Find where the given text appears and provide that cell's center as [x, y] coordinate. 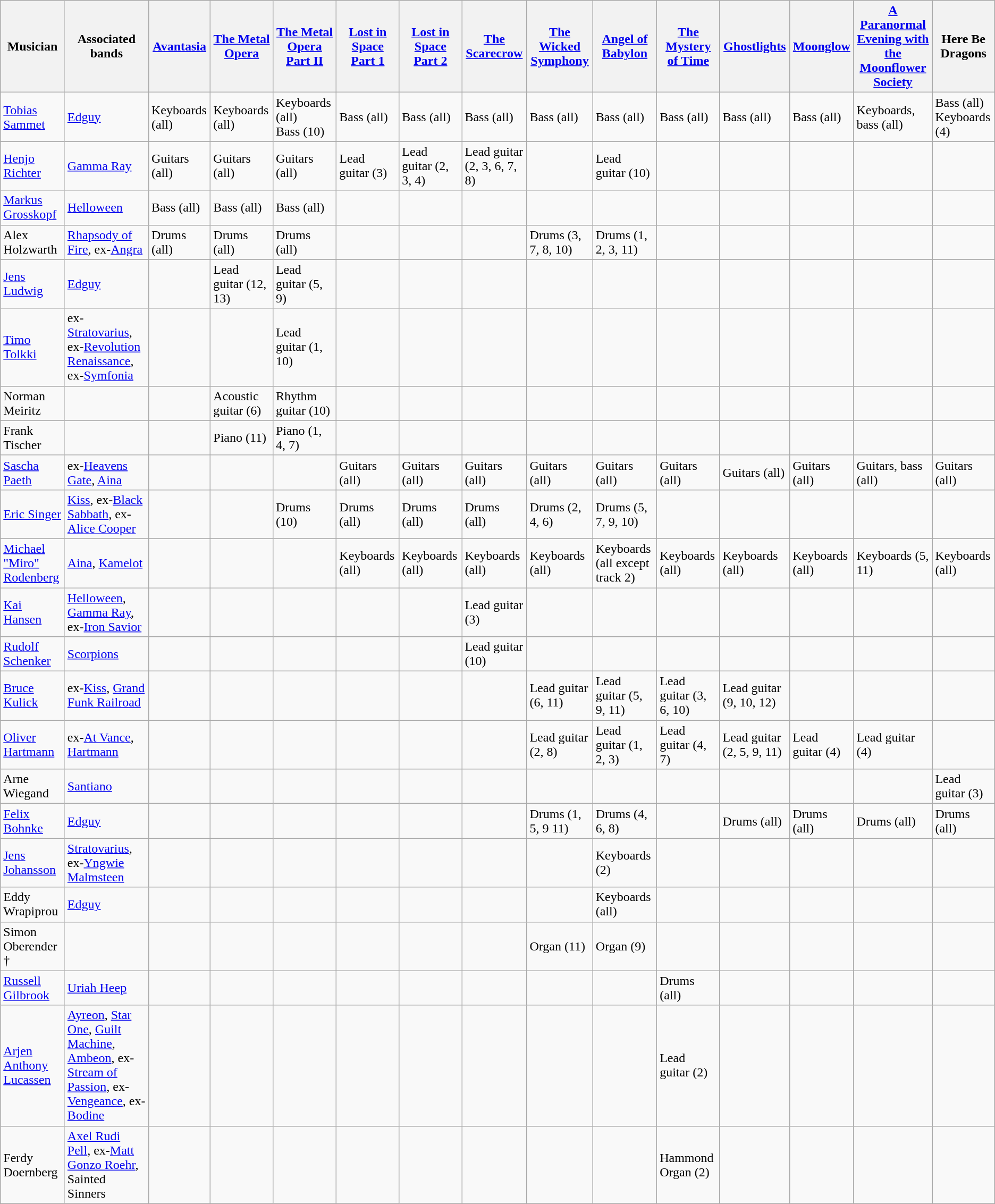
Keyboards, bass (all) [893, 117]
Lead guitar (1, 2, 3) [625, 745]
Moonglow [822, 47]
Lead guitar (5, 9) [304, 284]
Alex Holzwarth [33, 242]
The Mystery of Time [688, 47]
Frank Tischer [33, 438]
Russell Gilbrook [33, 988]
Scorpions [106, 654]
Helloween [106, 207]
Eddy Wrapiprou [33, 905]
Bruce Kulick [33, 696]
Ghostlights [755, 47]
Guitars, bass (all) [893, 472]
Lead guitar (5, 9, 11) [625, 696]
Uriah Heep [106, 988]
Timo Tolkki [33, 347]
Lead guitar (2, 5, 9, 11) [755, 745]
Rhythm guitar (10) [304, 403]
Helloween, Gamma Ray, ex-Iron Savior [106, 612]
Tobias Sammet [33, 117]
Organ (9) [625, 946]
Arjen Anthony Lucassen [33, 1065]
Drums (3, 7, 8, 10) [560, 242]
Eric Singer [33, 514]
Gamma Ray [106, 166]
Acoustic guitar (6) [242, 403]
Drums (1, 5, 9 11) [560, 821]
Bass (all)Keyboards (4) [963, 117]
Drums (10) [304, 514]
Lost in Space Part 2 [431, 47]
ex-At Vance, Hartmann [106, 745]
Ayreon, Star One, Guilt Machine, Ambeon, ex-Stream of Passion, ex-Vengeance, ex-Bodine [106, 1065]
Oliver Hartmann [33, 745]
Jens Johansson [33, 863]
Kai Hansen [33, 612]
Santiano [106, 787]
Norman Meiritz [33, 403]
Keyboards (5, 11) [893, 563]
Lead guitar (6, 11) [560, 696]
Keyboards (all except track 2) [625, 563]
Lost in Space Part 1 [368, 47]
Felix Bohnke [33, 821]
Associated bands [106, 47]
The Metal Opera Part II [304, 47]
A Paranormal Evening with the Moonflower Society [893, 47]
ex-Heavens Gate, Aina [106, 472]
The Wicked Symphony [560, 47]
The Metal Opera [242, 47]
Musician [33, 47]
Axel Rudi Pell, ex-Matt Gonzo Roehr, Sainted Sinners [106, 1165]
Avantasia [179, 47]
ex-Kiss, Grand Funk Railroad [106, 696]
Aina, Kamelot [106, 563]
Drums (2, 4, 6) [560, 514]
ex-Stratovarius, ex-Revolution Renaissance, ex-Symfonia [106, 347]
Sascha Paeth [33, 472]
Lead guitar (12, 13) [242, 284]
Drums (4, 6, 8) [625, 821]
Piano (11) [242, 438]
Kiss, ex-Black Sabbath, ex-Alice Cooper [106, 514]
Rudolf Schenker [33, 654]
Ferdy Doernberg [33, 1165]
Henjo Richter [33, 166]
Arne Wiegand [33, 787]
Drums (5, 7, 9, 10) [625, 514]
Organ (11) [560, 946]
Lead guitar (2, 3, 6, 7, 8) [494, 166]
Keyboards (all)Bass (10) [304, 117]
Hammond Organ (2) [688, 1165]
Lead guitar (3, 6, 10) [688, 696]
Angel of Babylon [625, 47]
Here Be Dragons [963, 47]
Lead guitar (2) [688, 1065]
Keyboards (2) [625, 863]
Lead guitar (1, 10) [304, 347]
Rhapsody of Fire, ex-Angra [106, 242]
Drums (1, 2, 3, 11) [625, 242]
Jens Ludwig [33, 284]
Michael "Miro" Rodenberg [33, 563]
Markus Grosskopf [33, 207]
Lead guitar (2, 8) [560, 745]
Piano (1, 4, 7) [304, 438]
Lead guitar (4, 7) [688, 745]
Lead guitar (9, 10, 12) [755, 696]
Lead guitar (2, 3, 4) [431, 166]
Stratovarius, ex-Yngwie Malmsteen [106, 863]
Simon Oberender † [33, 946]
The Scarecrow [494, 47]
